Search for the cell housing the specified text and yield its [X, Y] center coordinate. 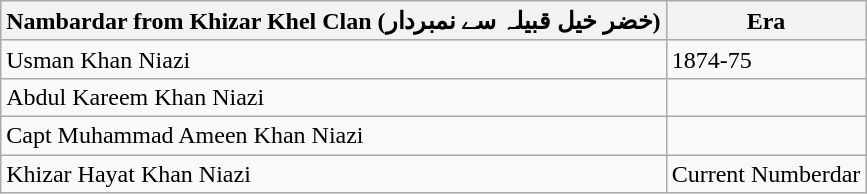
Current Numberdar [766, 173]
Usman Khan Niazi [334, 59]
Era [766, 21]
Capt Muhammad Ameen Khan Niazi [334, 135]
1874-75 [766, 59]
Abdul Kareem Khan Niazi [334, 97]
Khizar Hayat Khan Niazi [334, 173]
Nambardar from Khizar Khel Clan (خضر خیل قبیلہ سے نمبردار) [334, 21]
